Return [X, Y] of the center of cell containing provided text 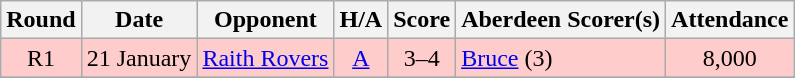
Raith Rovers [266, 58]
H/A [361, 20]
Bruce (3) [561, 58]
8,000 [730, 58]
Score [422, 20]
Opponent [266, 20]
A [361, 58]
R1 [41, 58]
Date [139, 20]
Attendance [730, 20]
3–4 [422, 58]
21 January [139, 58]
Aberdeen Scorer(s) [561, 20]
Round [41, 20]
